For the text-containing cell, return its midpoint in [X, Y] coordinate format. 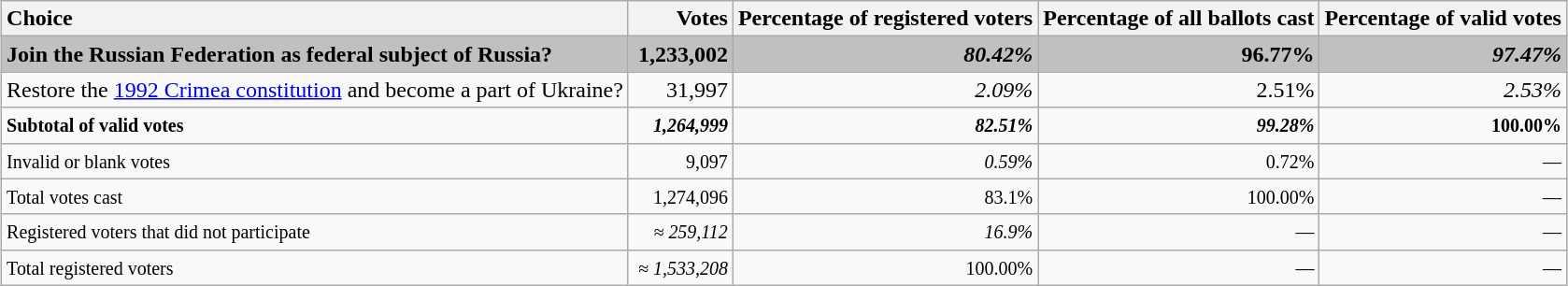
80.42% [885, 54]
2.53% [1443, 90]
Restore the 1992 Crimea constitution and become a part of Ukraine? [316, 90]
1,274,096 [680, 196]
Votes [680, 19]
2.09% [885, 90]
16.9% [885, 232]
96.77% [1179, 54]
2.51% [1179, 90]
Subtotal of valid votes [316, 125]
Percentage of registered voters [885, 19]
Total registered voters [316, 267]
1,264,999 [680, 125]
≈ 259,112 [680, 232]
Choice [316, 19]
0.59% [885, 161]
Percentage of valid votes [1443, 19]
Join the Russian Federation as federal subject of Russia? [316, 54]
Percentage of all ballots cast [1179, 19]
0.72% [1179, 161]
82.51% [885, 125]
1,233,002 [680, 54]
9,097 [680, 161]
Registered voters that did not participate [316, 232]
Total votes cast [316, 196]
99.28% [1179, 125]
31,997 [680, 90]
≈ 1,533,208 [680, 267]
Invalid or blank votes [316, 161]
97.47% [1443, 54]
83.1% [885, 196]
